Detect which cell encompasses the target text, then output its (X, Y) center coordinate. 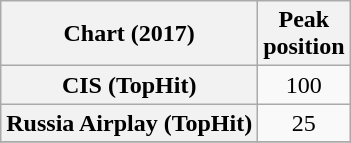
100 (304, 85)
Peakposition (304, 34)
Chart (2017) (130, 34)
Russia Airplay (TopHit) (130, 123)
CIS (TopHit) (130, 85)
25 (304, 123)
